Capture the cell that displays the provided text and extract its (x, y) central coordinate. 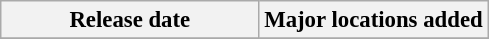
Release date (130, 20)
Major locations added (374, 20)
